Extract the (x, y) coordinate from the center of the cell holding the provided text.  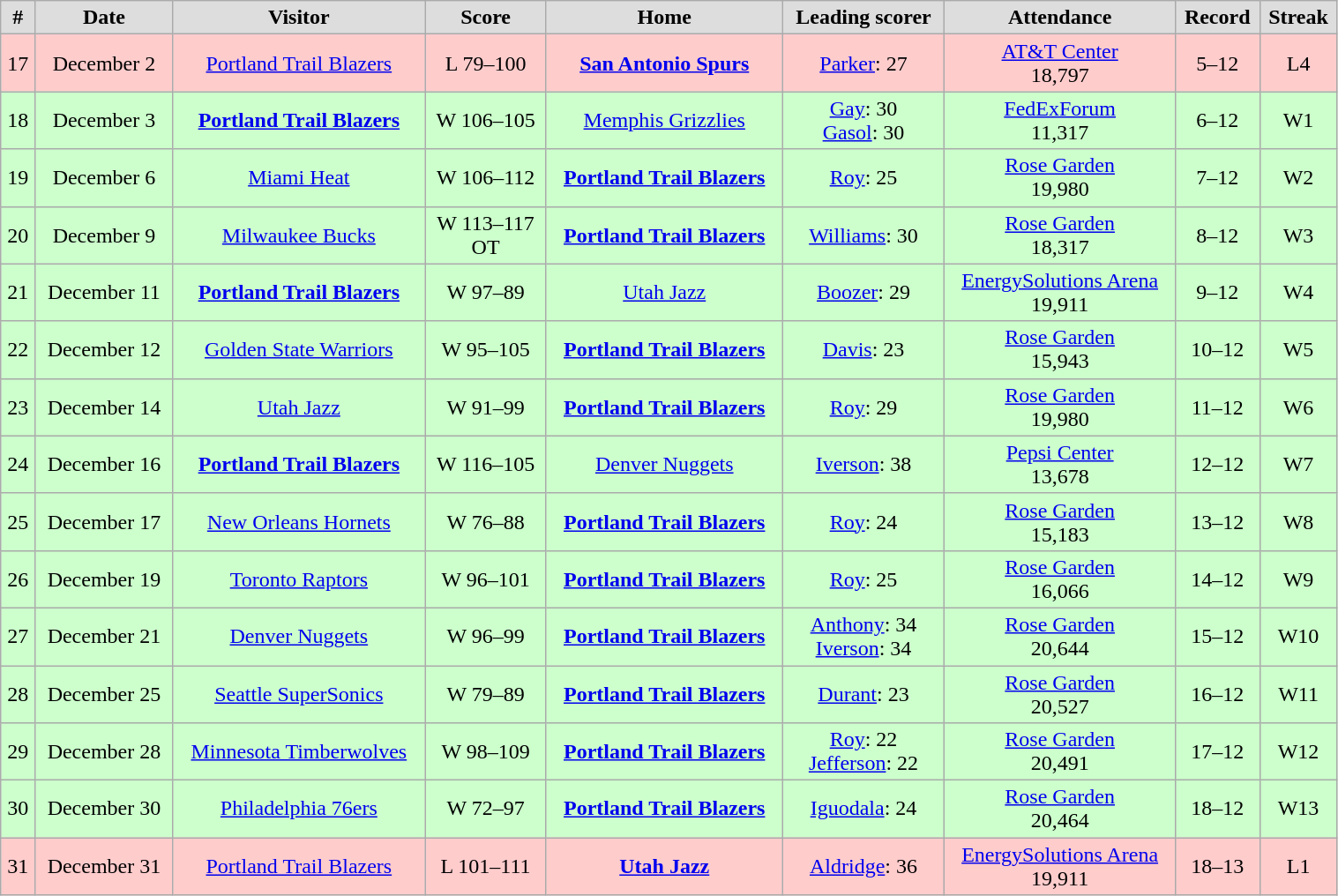
December 28 (104, 751)
18–13 (1217, 866)
W10 (1298, 637)
18–12 (1217, 810)
W 79–89 (486, 693)
W 96–99 (486, 637)
W5 (1298, 349)
December 12 (104, 349)
AT&T Center18,797 (1060, 63)
W 72–97 (486, 810)
W 106–105 (486, 120)
W11 (1298, 693)
W 76–88 (486, 522)
22 (18, 349)
21 (18, 293)
December 31 (104, 866)
W7 (1298, 464)
New Orleans Hornets (299, 522)
W8 (1298, 522)
Minnesota Timberwolves (299, 751)
Rose Garden15,943 (1060, 349)
# (18, 18)
Iguodala: 24 (863, 810)
Parker: 27 (863, 63)
W6 (1298, 407)
W 91–99 (486, 407)
Rose Garden18,317 (1060, 235)
W 96–101 (486, 579)
Toronto Raptors (299, 579)
18 (18, 120)
Boozer: 29 (863, 293)
7–12 (1217, 178)
Memphis Grizzlies (664, 120)
5–12 (1217, 63)
W9 (1298, 579)
16–12 (1217, 693)
6–12 (1217, 120)
Streak (1298, 18)
Roy: 29 (863, 407)
W2 (1298, 178)
20 (18, 235)
Miami Heat (299, 178)
W 97–89 (486, 293)
W13 (1298, 810)
L 79–100 (486, 63)
Rose Garden20,527 (1060, 693)
17–12 (1217, 751)
29 (18, 751)
L4 (1298, 63)
December 17 (104, 522)
10–12 (1217, 349)
30 (18, 810)
December 11 (104, 293)
Roy: 24 (863, 522)
28 (18, 693)
Davis: 23 (863, 349)
Score (486, 18)
December 6 (104, 178)
December 2 (104, 63)
Visitor (299, 18)
L 101–111 (486, 866)
W4 (1298, 293)
Williams: 30 (863, 235)
December 30 (104, 810)
December 21 (104, 637)
Anthony: 34Iverson: 34 (863, 637)
December 3 (104, 120)
W1 (1298, 120)
W 113–117OT (486, 235)
Gay: 30Gasol: 30 (863, 120)
17 (18, 63)
Philadelphia 76ers (299, 810)
Roy: 22Jefferson: 22 (863, 751)
Rose Garden20,464 (1060, 810)
Seattle SuperSonics (299, 693)
December 14 (104, 407)
W 95–105 (486, 349)
Rose Garden15,183 (1060, 522)
Rose Garden20,491 (1060, 751)
L1 (1298, 866)
December 25 (104, 693)
December 16 (104, 464)
Rose Garden20,644 (1060, 637)
23 (18, 407)
Rose Garden16,066 (1060, 579)
Attendance (1060, 18)
11–12 (1217, 407)
27 (18, 637)
14–12 (1217, 579)
15–12 (1217, 637)
FedExForum11,317 (1060, 120)
19 (18, 178)
Iverson: 38 (863, 464)
December 9 (104, 235)
Aldridge: 36 (863, 866)
Home (664, 18)
Golden State Warriors (299, 349)
26 (18, 579)
Pepsi Center13,678 (1060, 464)
W12 (1298, 751)
12–12 (1217, 464)
25 (18, 522)
Record (1217, 18)
Milwaukee Bucks (299, 235)
9–12 (1217, 293)
8–12 (1217, 235)
31 (18, 866)
San Antonio Spurs (664, 63)
Leading scorer (863, 18)
W 106–112 (486, 178)
December 19 (104, 579)
W3 (1298, 235)
W 98–109 (486, 751)
W 116–105 (486, 464)
Durant: 23 (863, 693)
Date (104, 18)
13–12 (1217, 522)
24 (18, 464)
